From the cell containing the given text, extract its center point as [x, y] coordinate. 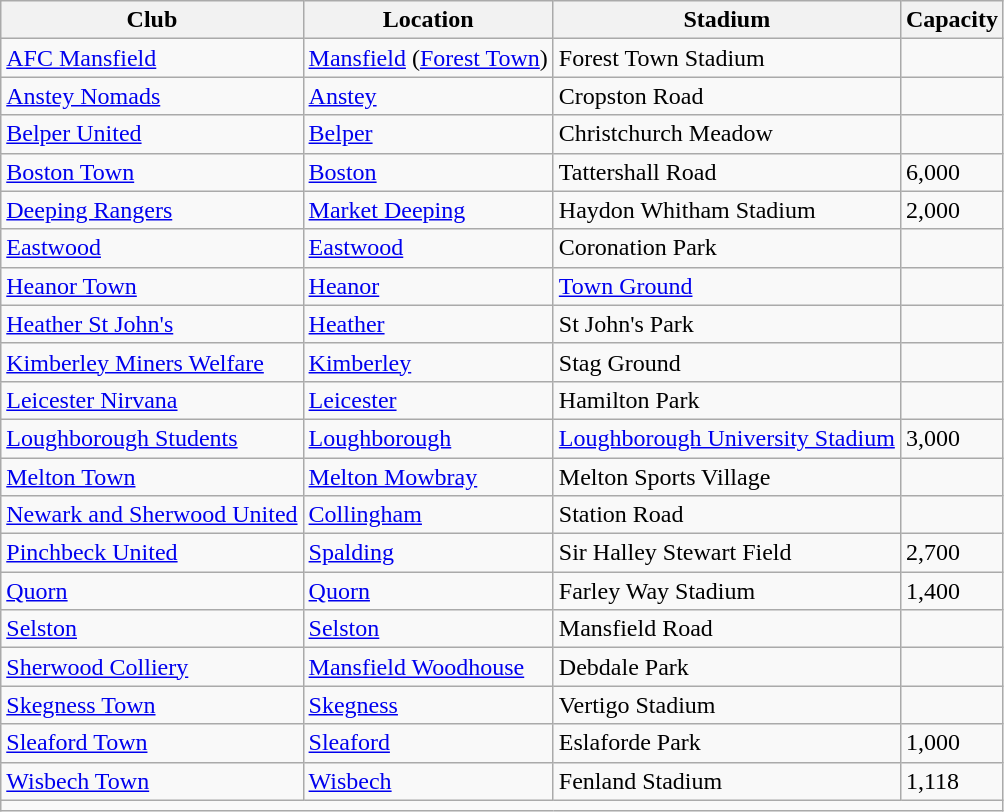
Station Road [726, 515]
Anstey Nomads [152, 96]
Loughborough University Stadium [726, 438]
Christchurch Meadow [726, 134]
Mansfield Road [726, 629]
Debdale Park [726, 667]
Market Deeping [428, 210]
Forest Town Stadium [726, 58]
Wisbech [428, 781]
Heanor Town [152, 286]
Eslaforde Park [726, 743]
Sir Halley Stewart Field [726, 553]
1,118 [952, 781]
St John's Park [726, 324]
2,000 [952, 210]
Belper [428, 134]
1,400 [952, 591]
Pinchbeck United [152, 553]
Sleaford Town [152, 743]
3,000 [952, 438]
Kimberley [428, 362]
6,000 [952, 172]
Melton Town [152, 477]
Belper United [152, 134]
Wisbech Town [152, 781]
Boston Town [152, 172]
2,700 [952, 553]
Kimberley Miners Welfare [152, 362]
Town Ground [726, 286]
Mansfield Woodhouse [428, 667]
Leicester Nirvana [152, 400]
Cropston Road [726, 96]
Stag Ground [726, 362]
Skegness Town [152, 705]
Boston [428, 172]
Location [428, 20]
Mansfield (Forest Town) [428, 58]
Anstey [428, 96]
Collingham [428, 515]
Sherwood Colliery [152, 667]
Melton Sports Village [726, 477]
Club [152, 20]
AFC Mansfield [152, 58]
Deeping Rangers [152, 210]
Heather St John's [152, 324]
Skegness [428, 705]
Hamilton Park [726, 400]
Melton Mowbray [428, 477]
Newark and Sherwood United [152, 515]
Tattershall Road [726, 172]
Heather [428, 324]
Spalding [428, 553]
Sleaford [428, 743]
Capacity [952, 20]
Loughborough Students [152, 438]
Stadium [726, 20]
Farley Way Stadium [726, 591]
Vertigo Stadium [726, 705]
Fenland Stadium [726, 781]
Loughborough [428, 438]
Coronation Park [726, 248]
Haydon Whitham Stadium [726, 210]
Leicester [428, 400]
Heanor [428, 286]
1,000 [952, 743]
